Find where the given text appears and provide that cell's center as [x, y] coordinate. 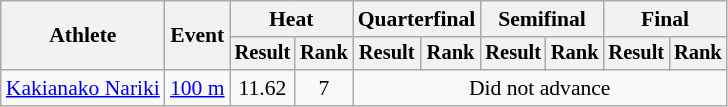
Athlete [83, 36]
Final [666, 19]
Did not advance [540, 88]
100 m [198, 88]
11.62 [263, 88]
Semifinal [542, 19]
Event [198, 36]
7 [324, 88]
Quarterfinal [417, 19]
Kakianako Nariki [83, 88]
Heat [292, 19]
